Scan for the cell matching the given text and deliver its (x, y) coordinate at center. 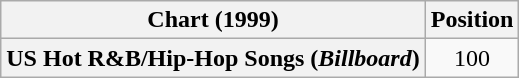
Chart (1999) (213, 20)
US Hot R&B/Hip-Hop Songs (Billboard) (213, 58)
100 (472, 58)
Position (472, 20)
